Find where the given text appears and provide that cell's center as (X, Y) coordinate. 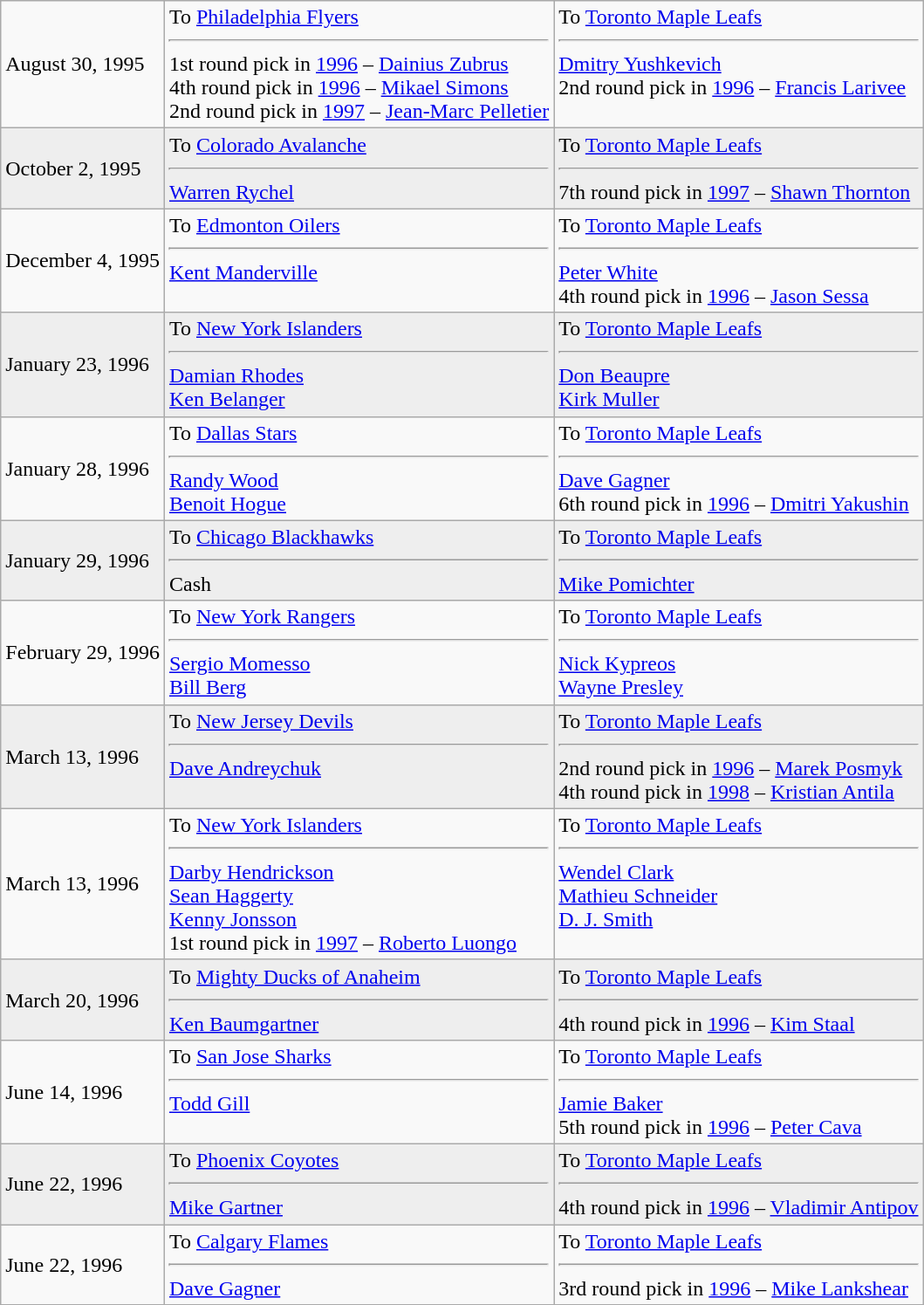
February 29, 1996 (83, 653)
To Toronto Maple LeafsPeter White 4th round pick in 1996 – Jason Sessa (738, 260)
To Toronto Maple LeafsNick Kypreos Wayne Presley (738, 653)
June 14, 1996 (83, 1091)
To Toronto Maple LeafsJamie Baker 5th round pick in 1996 – Peter Cava (738, 1091)
January 28, 1996 (83, 468)
To Phoenix CoyotesMike Gartner (359, 1184)
To New York IslandersDarby Hendrickson Sean Haggerty Kenny Jonsson 1st round pick in 1997 – Roberto Luongo (359, 883)
To New York RangersSergio Momesso Bill Berg (359, 653)
To New Jersey DevilsDave Andreychuk (359, 756)
To Toronto Maple Leafs4th round pick in 1996 – Vladimir Antipov (738, 1184)
To Toronto Maple Leafs4th round pick in 1996 – Kim Staal (738, 999)
To Toronto Maple Leafs2nd round pick in 1996 – Marek Posmyk 4th round pick in 1998 – Kristian Antila (738, 756)
To New York IslandersDamian Rhodes Ken Belanger (359, 365)
January 23, 1996 (83, 365)
To Toronto Maple LeafsWendel Clark Mathieu Schneider D. J. Smith (738, 883)
August 30, 1995 (83, 65)
To Toronto Maple Leafs3rd round pick in 1996 – Mike Lankshear (738, 1264)
To Toronto Maple LeafsDon Beaupre Kirk Muller (738, 365)
To San Jose SharksTodd Gill (359, 1091)
December 4, 1995 (83, 260)
To Philadelphia Flyers1st round pick in 1996 – Dainius Zubrus 4th round pick in 1996 – Mikael Simons 2nd round pick in 1997 – Jean-Marc Pelletier (359, 65)
To Toronto Maple Leafs7th round pick in 1997 – Shawn Thornton (738, 168)
To Chicago BlackhawksCash (359, 560)
To Edmonton OilersKent Manderville (359, 260)
January 29, 1996 (83, 560)
To Colorado AvalancheWarren Rychel (359, 168)
To Toronto Maple LeafsDave Gagner 6th round pick in 1996 – Dmitri Yakushin (738, 468)
To Toronto Maple LeafsMike Pomichter (738, 560)
To Toronto Maple LeafsDmitry Yushkevich 2nd round pick in 1996 – Francis Larivee (738, 65)
To Mighty Ducks of AnaheimKen Baumgartner (359, 999)
To Calgary FlamesDave Gagner (359, 1264)
To Dallas StarsRandy Wood Benoit Hogue (359, 468)
March 20, 1996 (83, 999)
October 2, 1995 (83, 168)
